Pinpoint the cell where the given text exists, returning its (x, y) midpoint coordinate. 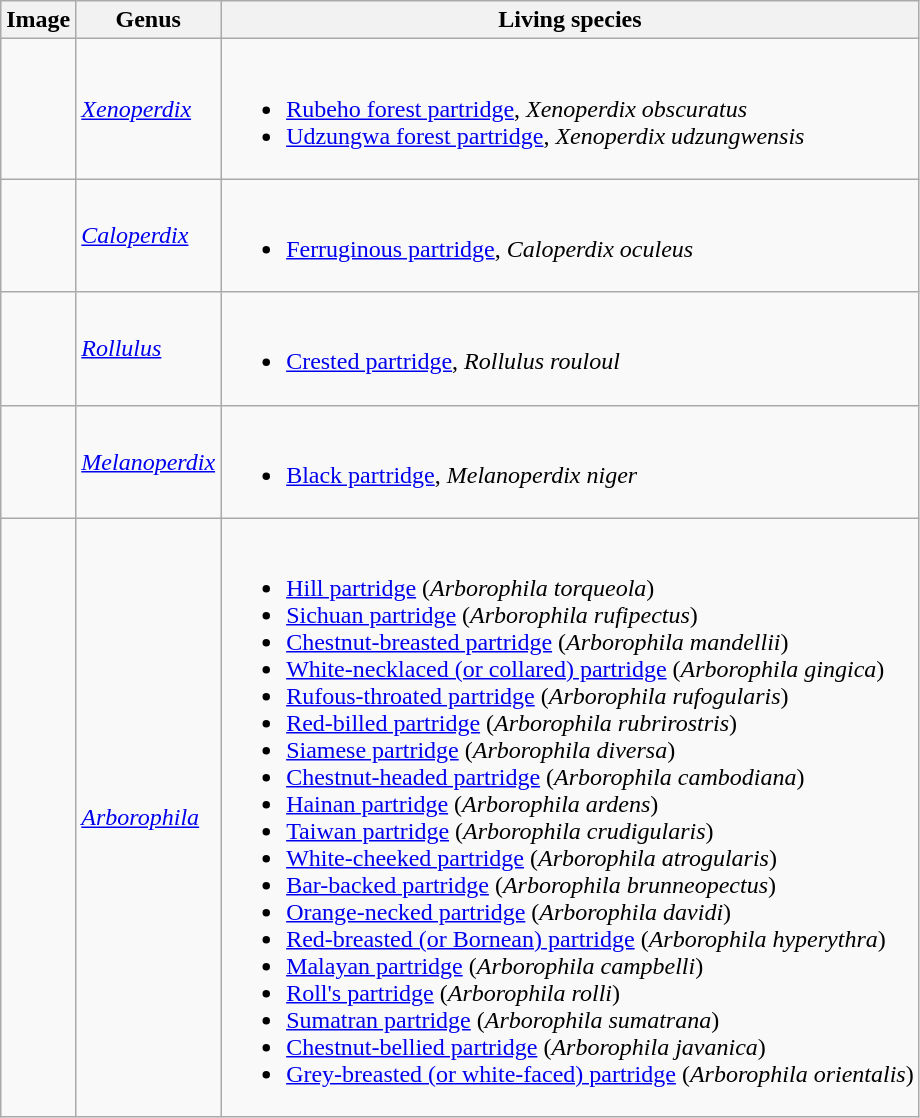
Rubeho forest partridge, Xenoperdix obscuratusUdzungwa forest partridge, Xenoperdix udzungwensis (570, 109)
Arborophila (148, 818)
Ferruginous partridge, Caloperdix oculeus (570, 236)
Living species (570, 20)
Image (38, 20)
Rollulus (148, 348)
Crested partridge, Rollulus rouloul (570, 348)
Caloperdix (148, 236)
Genus (148, 20)
Melanoperdix (148, 462)
Xenoperdix (148, 109)
Black partridge, Melanoperdix niger (570, 462)
